Return the [X, Y] coordinate for the center point of the cell that contains the specified text.  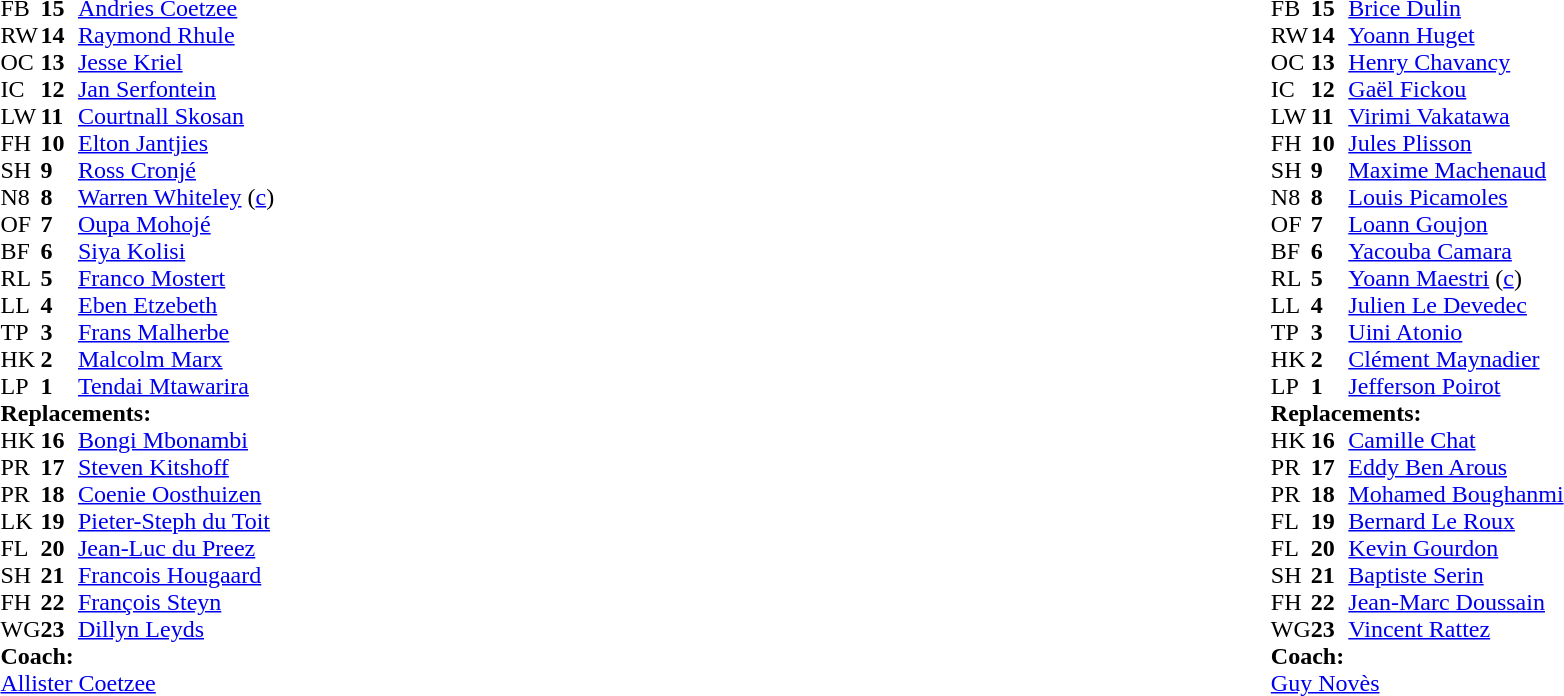
Uini Atonio [1456, 332]
LK [20, 522]
Frans Malherbe [176, 332]
Virimi Vakatawa [1456, 116]
Jean-Marc Doussain [1456, 602]
Eddy Ben Arous [1456, 468]
Mohamed Boughanmi [1456, 494]
Jules Plisson [1456, 144]
Kevin Gourdon [1456, 548]
Loann Goujon [1456, 224]
Jean-Luc du Preez [176, 548]
Coenie Oosthuizen [176, 494]
Yoann Maestri (c) [1456, 278]
Maxime Machenaud [1456, 170]
Bongi Mbonambi [176, 440]
Jefferson Poirot [1456, 386]
Henry Chavancy [1456, 62]
Clément Maynadier [1456, 360]
Yacouba Camara [1456, 252]
Camille Chat [1456, 440]
Franco Mostert [176, 278]
Bernard Le Roux [1456, 522]
Warren Whiteley (c) [176, 198]
Steven Kitshoff [176, 468]
Francois Hougaard [176, 576]
Siya Kolisi [176, 252]
Dillyn Leyds [176, 630]
Jan Serfontein [176, 90]
Tendai Mtawarira [176, 386]
Pieter-Steph du Toit [176, 522]
Courtnall Skosan [176, 116]
Oupa Mohojé [176, 224]
Baptiste Serin [1456, 576]
Julien Le Devedec [1456, 306]
Eben Etzebeth [176, 306]
Vincent Rattez [1456, 630]
François Steyn [176, 602]
Jesse Kriel [176, 62]
Malcolm Marx [176, 360]
Ross Cronjé [176, 170]
Raymond Rhule [176, 36]
Gaël Fickou [1456, 90]
Elton Jantjies [176, 144]
Louis Picamoles [1456, 198]
Yoann Huget [1456, 36]
